For the text-containing cell, return its midpoint in [x, y] coordinate format. 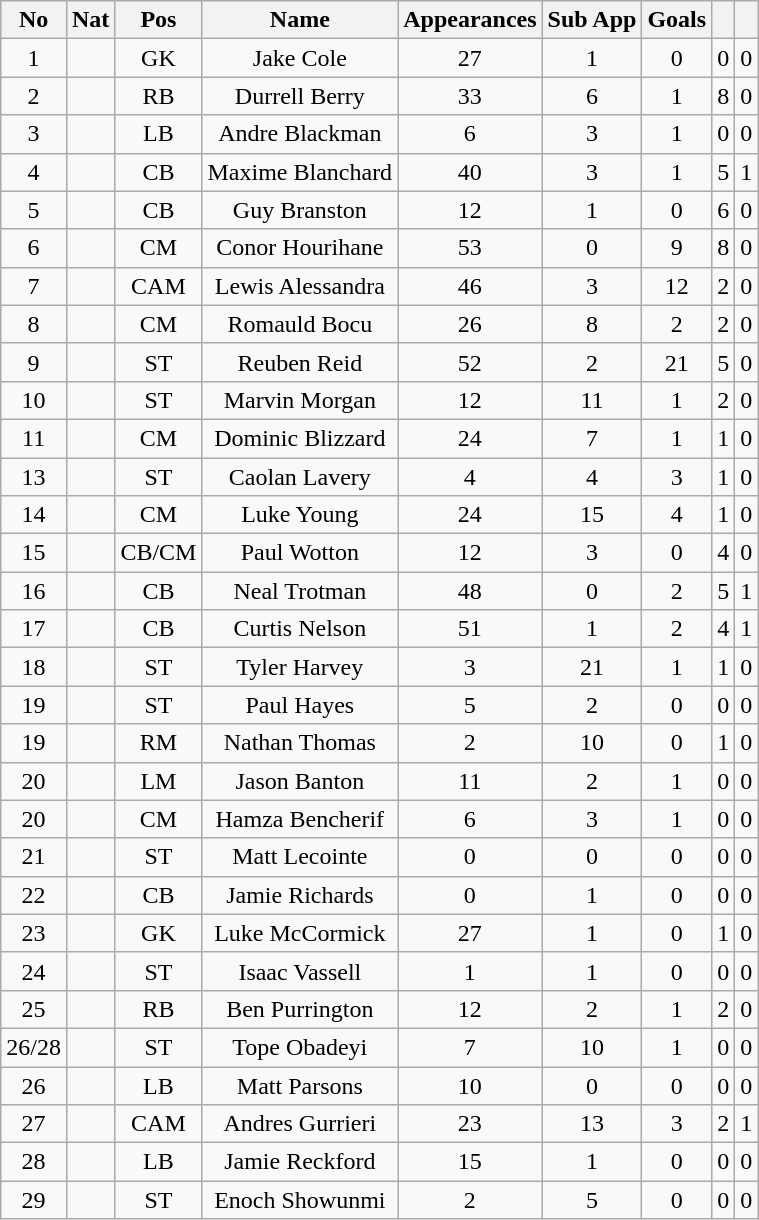
Romauld Bocu [300, 324]
Curtis Nelson [300, 629]
Matt Parsons [300, 1085]
18 [34, 667]
48 [470, 591]
Lewis Alessandra [300, 286]
Jamie Reckford [300, 1162]
40 [470, 172]
Nathan Thomas [300, 743]
Maxime Blanchard [300, 172]
Tyler Harvey [300, 667]
Matt Lecointe [300, 857]
33 [470, 96]
CB/CM [158, 553]
26/28 [34, 1047]
Marvin Morgan [300, 400]
Goals [677, 20]
Tope Obadeyi [300, 1047]
14 [34, 515]
Andres Gurrieri [300, 1124]
16 [34, 591]
52 [470, 362]
28 [34, 1162]
25 [34, 1009]
Jason Banton [300, 781]
Guy Branston [300, 210]
53 [470, 248]
Reuben Reid [300, 362]
Neal Trotman [300, 591]
RM [158, 743]
Ben Purrington [300, 1009]
Enoch Showunmi [300, 1200]
Andre Blackman [300, 134]
29 [34, 1200]
Jamie Richards [300, 895]
22 [34, 895]
46 [470, 286]
Luke McCormick [300, 933]
Hamza Bencherif [300, 819]
LM [158, 781]
17 [34, 629]
Name [300, 20]
Appearances [470, 20]
Durrell Berry [300, 96]
Conor Hourihane [300, 248]
Paul Hayes [300, 705]
51 [470, 629]
Paul Wotton [300, 553]
Dominic Blizzard [300, 438]
No [34, 20]
Jake Cole [300, 58]
Pos [158, 20]
Luke Young [300, 515]
Isaac Vassell [300, 971]
Sub App [592, 20]
Nat [90, 20]
Caolan Lavery [300, 477]
